Return [X, Y] of the center of cell containing provided text 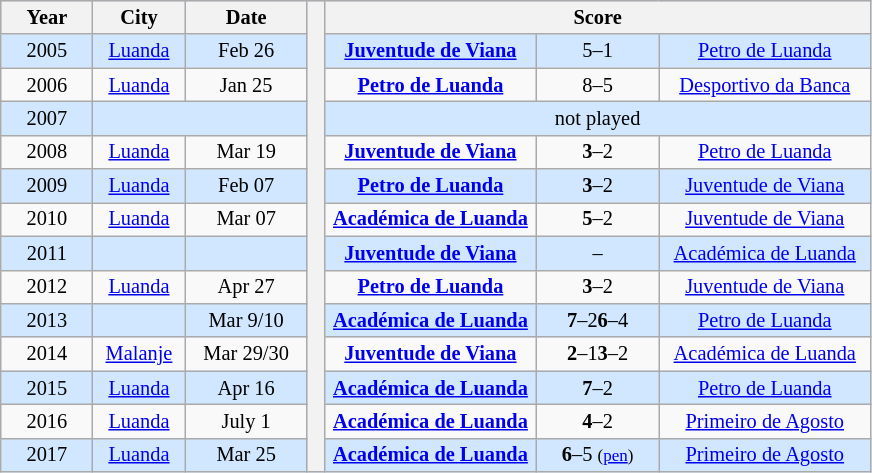
6–5 (pen) [598, 455]
2016 [47, 421]
2012 [47, 287]
– [598, 253]
2015 [47, 388]
Date [246, 17]
2008 [47, 152]
Score [597, 17]
5–1 [598, 51]
2–13–2 [598, 354]
2010 [47, 219]
Apr 16 [246, 388]
Mar 29/30 [246, 354]
2006 [47, 85]
8–5 [598, 85]
2005 [47, 51]
July 1 [246, 421]
5–2 [598, 219]
2017 [47, 455]
2011 [47, 253]
Year [47, 17]
4–2 [598, 421]
Desportivo da Banca [765, 85]
7–2 [598, 388]
Jan 25 [246, 85]
Malanje [139, 354]
2014 [47, 354]
Apr 27 [246, 287]
Feb 26 [246, 51]
Mar 19 [246, 152]
Mar 25 [246, 455]
City [139, 17]
not played [597, 118]
Mar 9/10 [246, 320]
Feb 07 [246, 186]
2009 [47, 186]
2013 [47, 320]
2007 [47, 118]
7–26–4 [598, 320]
Mar 07 [246, 219]
